Search for the cell housing the specified text and yield its [x, y] center coordinate. 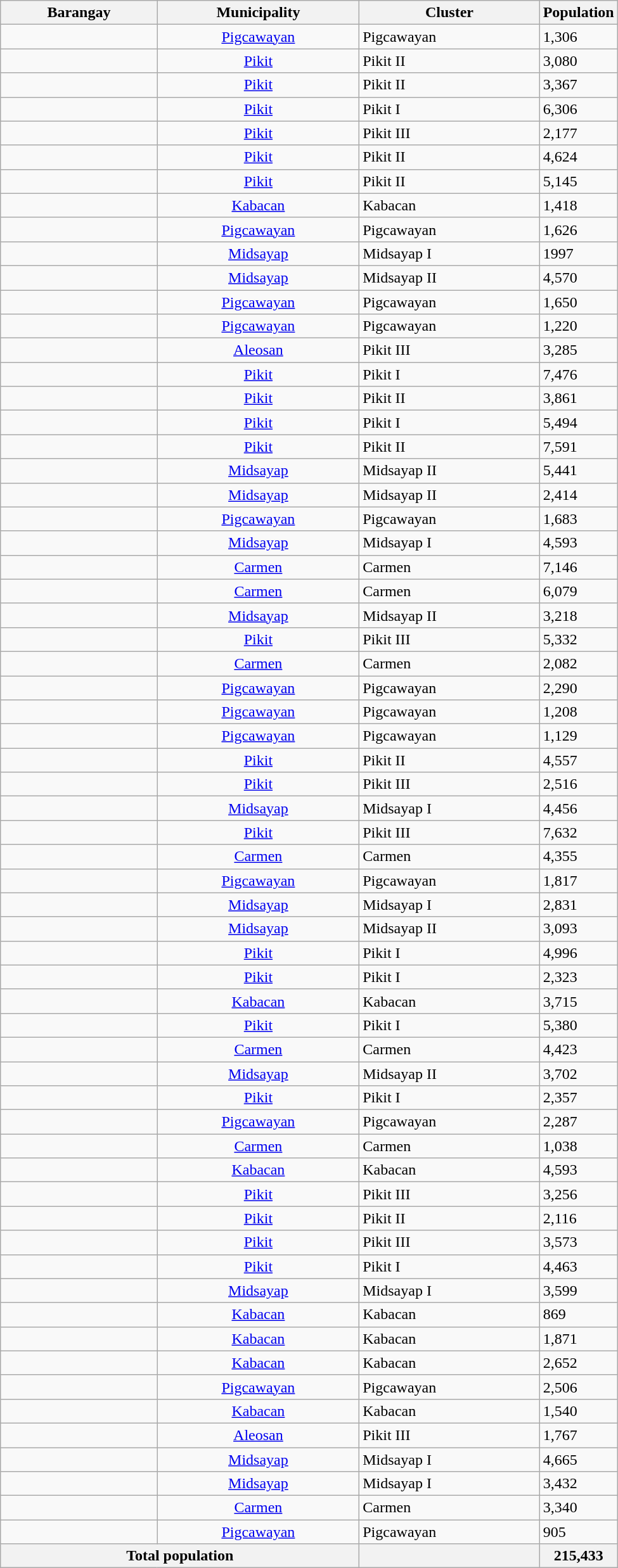
6,079 [578, 591]
2,516 [578, 784]
7,146 [578, 567]
1,626 [578, 229]
1,540 [578, 1411]
3,573 [578, 1242]
3,599 [578, 1291]
3,340 [578, 1508]
1,650 [578, 302]
Municipality [259, 13]
3,285 [578, 350]
3,256 [578, 1194]
7,476 [578, 374]
2,414 [578, 495]
6,306 [578, 109]
1997 [578, 253]
1,871 [578, 1339]
4,463 [578, 1266]
7,632 [578, 832]
3,218 [578, 615]
3,715 [578, 1001]
1,418 [578, 205]
5,145 [578, 181]
2,652 [578, 1363]
3,093 [578, 929]
4,624 [578, 157]
5,332 [578, 639]
5,380 [578, 1025]
4,355 [578, 857]
5,441 [578, 471]
3,432 [578, 1484]
215,433 [578, 1556]
2,082 [578, 663]
2,357 [578, 1098]
1,220 [578, 326]
4,996 [578, 953]
Total population [180, 1556]
7,591 [578, 447]
2,506 [578, 1387]
3,861 [578, 398]
1,038 [578, 1146]
1,767 [578, 1435]
1,208 [578, 712]
2,177 [578, 133]
1,683 [578, 519]
1,817 [578, 881]
4,423 [578, 1049]
4,557 [578, 760]
4,456 [578, 808]
Cluster [449, 13]
3,367 [578, 85]
905 [578, 1532]
Barangay [79, 13]
2,323 [578, 977]
1,306 [578, 37]
3,080 [578, 61]
1,129 [578, 736]
2,290 [578, 687]
Population [578, 13]
3,702 [578, 1074]
5,494 [578, 423]
2,831 [578, 905]
2,287 [578, 1122]
4,665 [578, 1459]
4,570 [578, 277]
869 [578, 1315]
2,116 [578, 1218]
